Find where the given text appears and provide that cell's center as [x, y] coordinate. 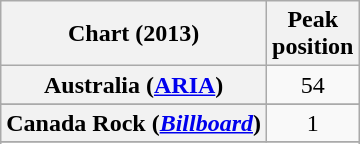
Chart (2013) [134, 34]
54 [313, 85]
Peakposition [313, 34]
Australia (ARIA) [134, 85]
1 [313, 123]
Canada Rock (Billboard) [134, 123]
